Pinpoint the cell where the given text exists, returning its [X, Y] midpoint coordinate. 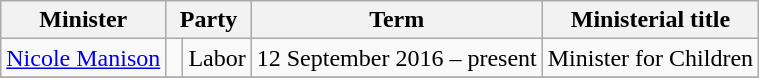
Term [396, 20]
Nicole Manison [84, 58]
Ministerial title [650, 20]
Minister for Children [650, 58]
Party [208, 20]
Labor [217, 58]
12 September 2016 – present [396, 58]
Minister [84, 20]
